Output the [x, y] coordinate of the center of the cell containing the given text.  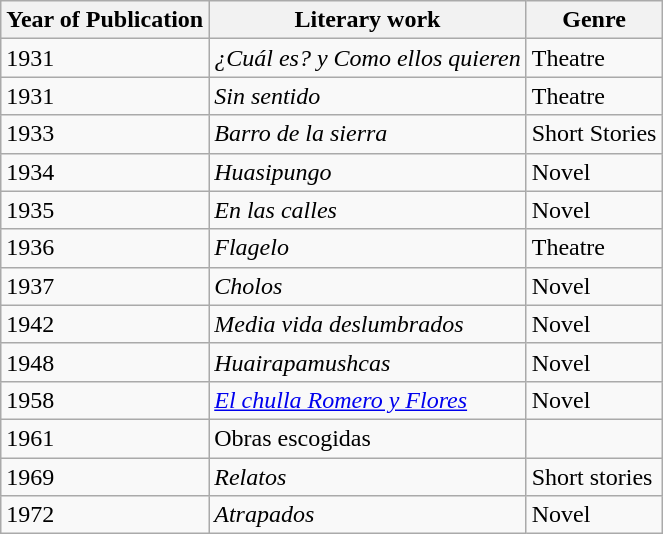
1934 [105, 172]
¿Cuál es? y Como ellos quieren [368, 58]
Genre [594, 20]
Relatos [368, 477]
Obras escogidas [368, 438]
Sin sentido [368, 96]
Atrapados [368, 515]
Flagelo [368, 248]
Literary work [368, 20]
1935 [105, 210]
1972 [105, 515]
1936 [105, 248]
En las calles [368, 210]
Barro de la sierra [368, 134]
Short Stories [594, 134]
Huairapamushcas [368, 362]
Huasipungo [368, 172]
El chulla Romero y Flores [368, 400]
Year of Publication [105, 20]
1942 [105, 324]
Short stories [594, 477]
1958 [105, 400]
1933 [105, 134]
1937 [105, 286]
Media vida deslumbrados [368, 324]
1961 [105, 438]
1969 [105, 477]
Cholos [368, 286]
1948 [105, 362]
